Return (x, y) of the center of cell containing provided text 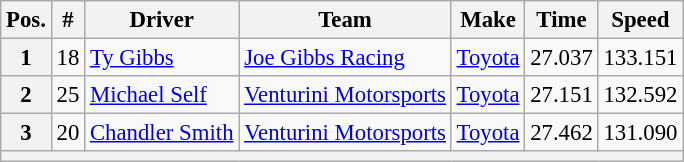
27.037 (562, 58)
1 (26, 58)
Michael Self (162, 95)
# (68, 20)
3 (26, 133)
Ty Gibbs (162, 58)
131.090 (640, 133)
20 (68, 133)
Pos. (26, 20)
132.592 (640, 95)
2 (26, 95)
133.151 (640, 58)
27.151 (562, 95)
Make (488, 20)
18 (68, 58)
25 (68, 95)
Driver (162, 20)
27.462 (562, 133)
Time (562, 20)
Chandler Smith (162, 133)
Speed (640, 20)
Joe Gibbs Racing (345, 58)
Team (345, 20)
